Pinpoint the cell where the given text exists, returning its [X, Y] midpoint coordinate. 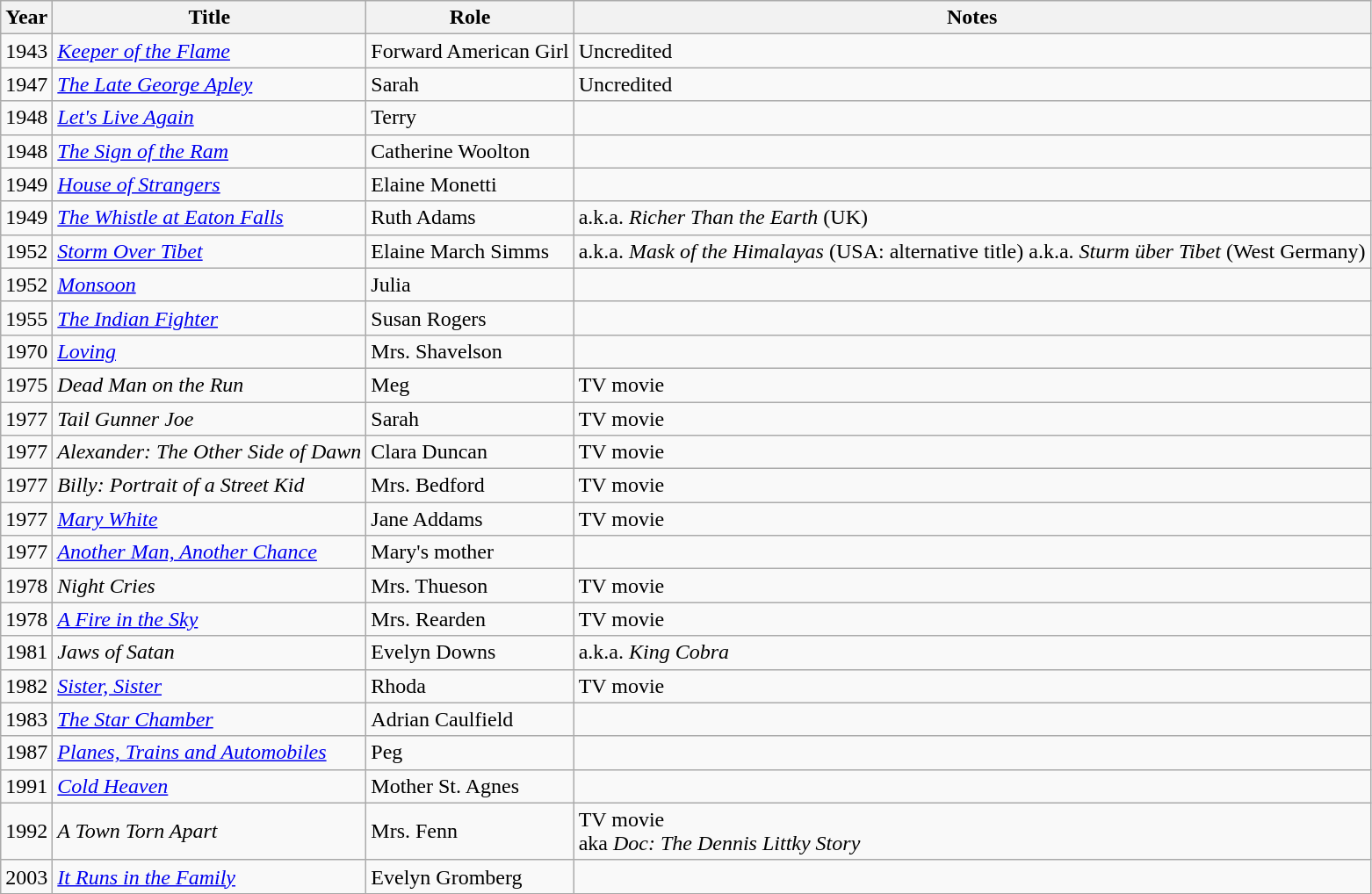
The Late George Apley [209, 84]
Mrs. Shavelson [470, 351]
a.k.a. King Cobra [971, 652]
1947 [26, 84]
Alexander: The Other Side of Dawn [209, 452]
It Runs in the Family [209, 876]
1982 [26, 686]
a.k.a. Mask of the Himalayas (USA: alternative title) a.k.a. Sturm über Tibet (West Germany) [971, 251]
House of Strangers [209, 184]
Mrs. Bedford [470, 486]
Let's Live Again [209, 118]
Forward American Girl [470, 51]
Julia [470, 285]
Rhoda [470, 686]
Night Cries [209, 586]
Peg [470, 753]
Cold Heaven [209, 786]
Dead Man on the Run [209, 385]
Ruth Adams [470, 218]
1992 [26, 831]
Clara Duncan [470, 452]
Year [26, 18]
1943 [26, 51]
Sister, Sister [209, 686]
Terry [470, 118]
Planes, Trains and Automobiles [209, 753]
Another Man, Another Chance [209, 552]
Mary White [209, 519]
Mother St. Agnes [470, 786]
Evelyn Gromberg [470, 876]
Loving [209, 351]
a.k.a. Richer Than the Earth (UK) [971, 218]
2003 [26, 876]
1955 [26, 318]
Elaine March Simms [470, 251]
Mrs. Fenn [470, 831]
TV movieaka Doc: The Dennis Littky Story [971, 831]
Monsoon [209, 285]
The Star Chamber [209, 719]
Susan Rogers [470, 318]
Role [470, 18]
1983 [26, 719]
The Sign of the Ram [209, 151]
Storm Over Tibet [209, 251]
Catherine Woolton [470, 151]
The Indian Fighter [209, 318]
Mrs. Thueson [470, 586]
Notes [971, 18]
Elaine Monetti [470, 184]
Mrs. Rearden [470, 619]
1987 [26, 753]
Jaws of Satan [209, 652]
The Whistle at Eaton Falls [209, 218]
1975 [26, 385]
Mary's mother [470, 552]
Title [209, 18]
1981 [26, 652]
Jane Addams [470, 519]
Meg [470, 385]
Tail Gunner Joe [209, 419]
1970 [26, 351]
Evelyn Downs [470, 652]
1991 [26, 786]
Keeper of the Flame [209, 51]
A Fire in the Sky [209, 619]
Adrian Caulfield [470, 719]
Billy: Portrait of a Street Kid [209, 486]
A Town Torn Apart [209, 831]
